Find where the given text appears and provide that cell's center as [X, Y] coordinate. 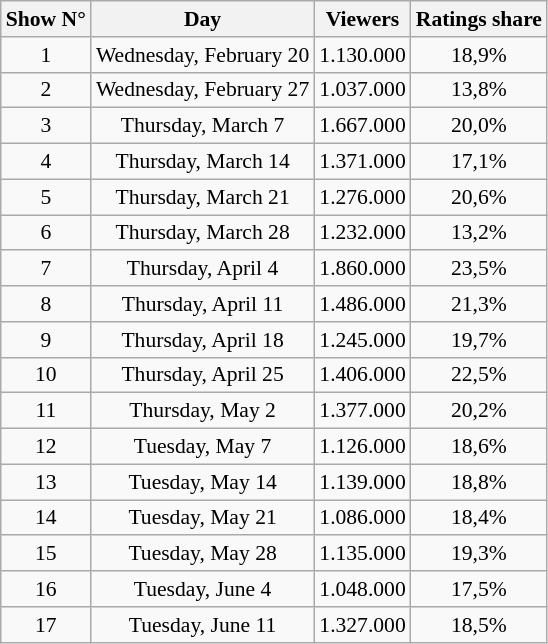
Thursday, May 2 [202, 411]
17,5% [479, 589]
22,5% [479, 375]
1.232.000 [362, 233]
1.371.000 [362, 162]
Day [202, 19]
20,2% [479, 411]
1.406.000 [362, 375]
Thursday, March 7 [202, 126]
19,7% [479, 340]
Tuesday, May 21 [202, 518]
3 [46, 126]
1.037.000 [362, 90]
Viewers [362, 19]
2 [46, 90]
Tuesday, June 11 [202, 625]
20,0% [479, 126]
1.327.000 [362, 625]
19,3% [479, 554]
8 [46, 304]
1.486.000 [362, 304]
1.048.000 [362, 589]
13,8% [479, 90]
18,9% [479, 55]
1.139.000 [362, 482]
17 [46, 625]
16 [46, 589]
Tuesday, May 28 [202, 554]
Thursday, April 25 [202, 375]
7 [46, 269]
Show N° [46, 19]
5 [46, 197]
18,6% [479, 447]
9 [46, 340]
1.860.000 [362, 269]
Thursday, April 4 [202, 269]
Ratings share [479, 19]
1.377.000 [362, 411]
Wednesday, February 20 [202, 55]
Thursday, March 21 [202, 197]
1.245.000 [362, 340]
1.667.000 [362, 126]
Tuesday, May 7 [202, 447]
12 [46, 447]
18,5% [479, 625]
20,6% [479, 197]
13 [46, 482]
17,1% [479, 162]
1.135.000 [362, 554]
1 [46, 55]
Thursday, March 14 [202, 162]
1.086.000 [362, 518]
10 [46, 375]
Tuesday, May 14 [202, 482]
23,5% [479, 269]
18,8% [479, 482]
1.126.000 [362, 447]
21,3% [479, 304]
6 [46, 233]
Wednesday, February 27 [202, 90]
Thursday, April 18 [202, 340]
18,4% [479, 518]
15 [46, 554]
11 [46, 411]
1.276.000 [362, 197]
4 [46, 162]
Thursday, March 28 [202, 233]
Thursday, April 11 [202, 304]
Tuesday, June 4 [202, 589]
1.130.000 [362, 55]
13,2% [479, 233]
14 [46, 518]
